Detect which cell encompasses the target text, then output its [X, Y] center coordinate. 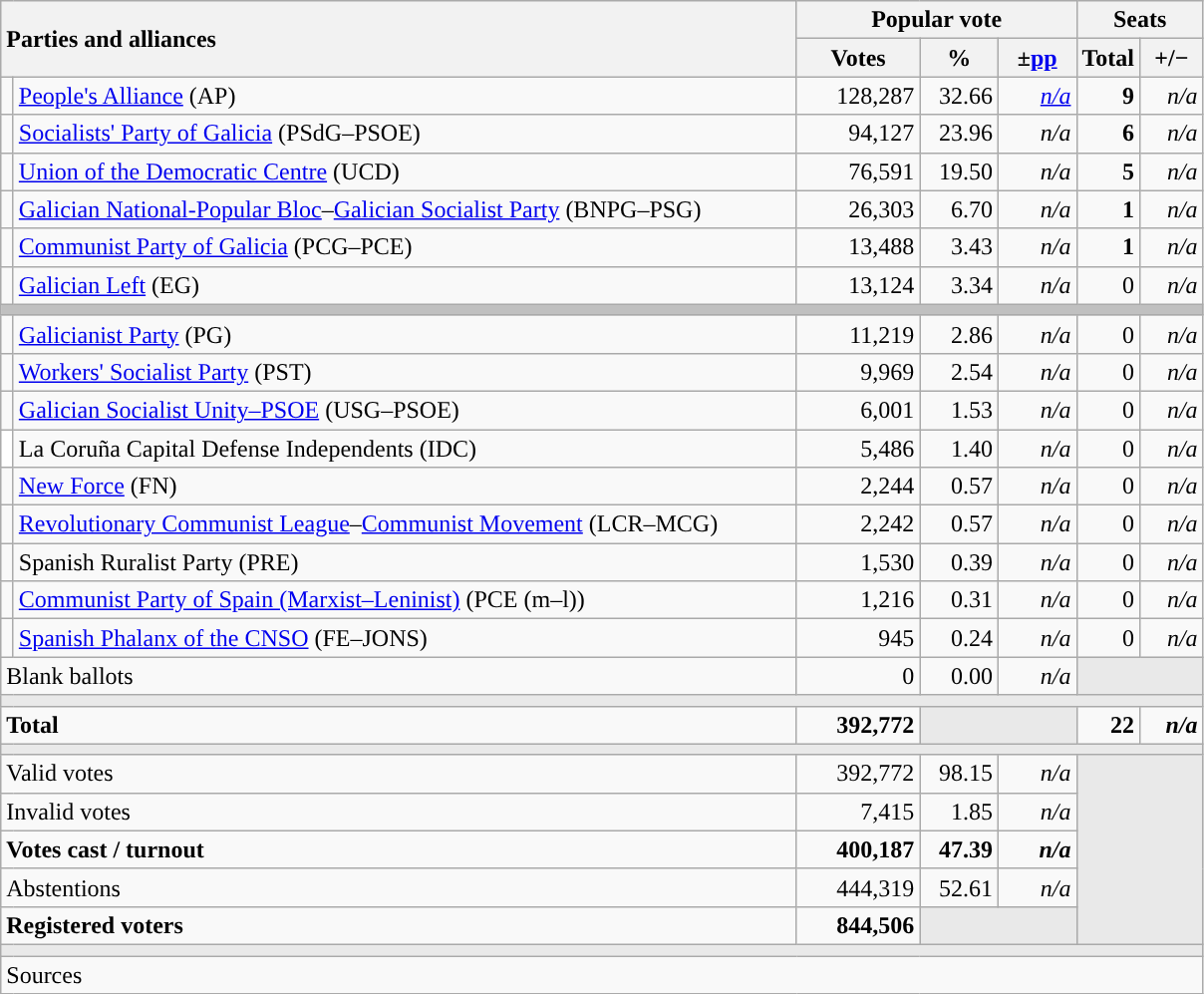
Socialists' Party of Galicia (PSdG–PSOE) [405, 134]
19.50 [959, 171]
32.66 [959, 96]
Union of the Democratic Centre (UCD) [405, 171]
844,506 [858, 925]
Galician National-Popular Bloc–Galician Socialist Party (BNPG–PSG) [405, 209]
Sources [602, 974]
3.43 [959, 247]
2.86 [959, 334]
Popular vote [937, 20]
Communist Party of Spain (Marxist–Leninist) (PCE (m–l)) [405, 600]
444,319 [858, 887]
Votes [858, 58]
128,287 [858, 96]
Blank ballots [399, 676]
2,244 [858, 487]
76,591 [858, 171]
1.53 [959, 410]
Invalid votes [399, 812]
6,001 [858, 410]
Parties and alliances [399, 39]
52.61 [959, 887]
94,127 [858, 134]
Galician Socialist Unity–PSOE (USG–PSOE) [405, 410]
Workers' Socialist Party (PST) [405, 372]
47.39 [959, 849]
People's Alliance (AP) [405, 96]
3.34 [959, 285]
9,969 [858, 372]
9 [1108, 96]
±pp [1037, 58]
0.24 [959, 638]
1.40 [959, 448]
98.15 [959, 774]
945 [858, 638]
11,219 [858, 334]
Communist Party of Galicia (PCG–PCE) [405, 247]
1,530 [858, 562]
2,242 [858, 524]
Registered voters [399, 925]
Votes cast / turnout [399, 849]
% [959, 58]
1,216 [858, 600]
6.70 [959, 209]
New Force (FN) [405, 487]
0.00 [959, 676]
Valid votes [399, 774]
Spanish Ruralist Party (PRE) [405, 562]
7,415 [858, 812]
La Coruña Capital Defense Independents (IDC) [405, 448]
Galicianist Party (PG) [405, 334]
13,488 [858, 247]
23.96 [959, 134]
400,187 [858, 849]
+/− [1172, 58]
22 [1108, 725]
Seats [1140, 20]
Revolutionary Communist League–Communist Movement (LCR–MCG) [405, 524]
26,303 [858, 209]
Galician Left (EG) [405, 285]
2.54 [959, 372]
0.39 [959, 562]
Spanish Phalanx of the CNSO (FE–JONS) [405, 638]
5,486 [858, 448]
Abstentions [399, 887]
6 [1108, 134]
13,124 [858, 285]
0.31 [959, 600]
1.85 [959, 812]
5 [1108, 171]
